Return (X, Y) of the center of cell containing provided text 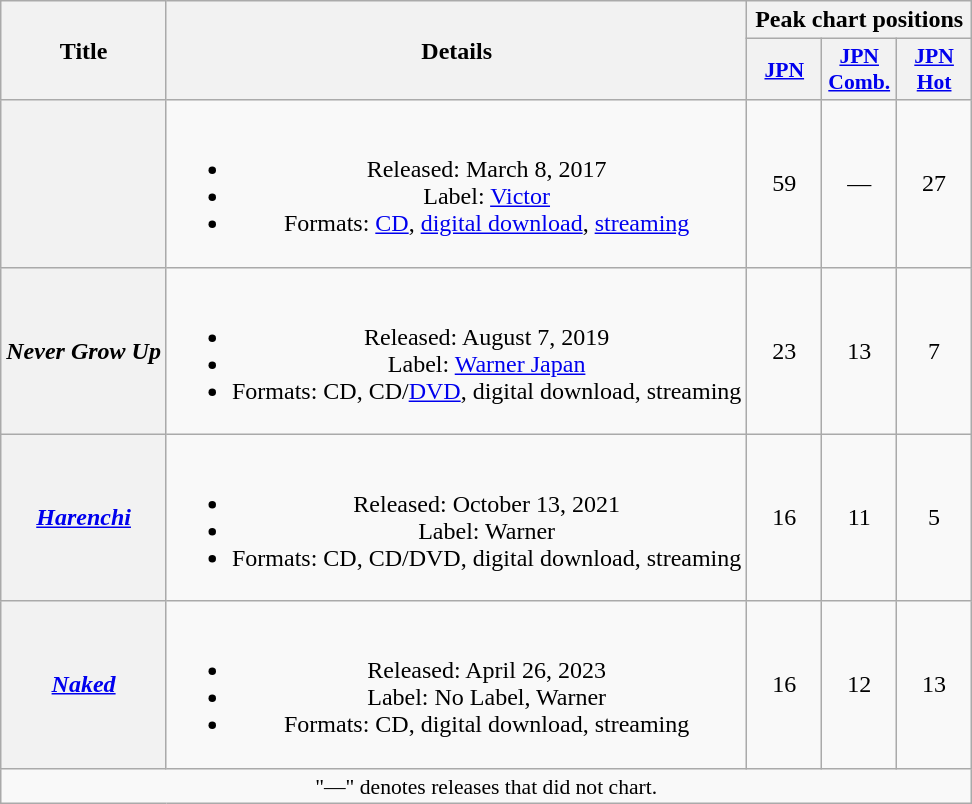
Title (84, 50)
Never Grow Up (84, 350)
Released: October 13, 2021Label: WarnerFormats: CD, CD/DVD, digital download, streaming (456, 518)
JPNHot (934, 70)
Peak chart positions (860, 20)
5 (934, 518)
— (860, 184)
7 (934, 350)
23 (784, 350)
Released: April 26, 2023Label: No Label, WarnerFormats: CD, digital download, streaming (456, 684)
Released: March 8, 2017Label: VictorFormats: CD, digital download, streaming (456, 184)
JPN (784, 70)
59 (784, 184)
"—" denotes releases that did not chart. (486, 786)
Harenchi (84, 518)
Details (456, 50)
12 (860, 684)
Released: August 7, 2019Label: Warner JapanFormats: CD, CD/DVD, digital download, streaming (456, 350)
27 (934, 184)
JPNComb. (860, 70)
Naked (84, 684)
11 (860, 518)
